Determine the [x, y] coordinate at the center of the cell enclosing the given text.  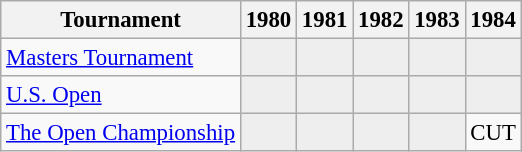
Tournament [121, 20]
1983 [437, 20]
1981 [325, 20]
1982 [381, 20]
The Open Championship [121, 133]
1980 [268, 20]
1984 [493, 20]
Masters Tournament [121, 58]
CUT [493, 133]
U.S. Open [121, 95]
